Provide the (X, Y) coordinate of the cell's center where the given text is located.  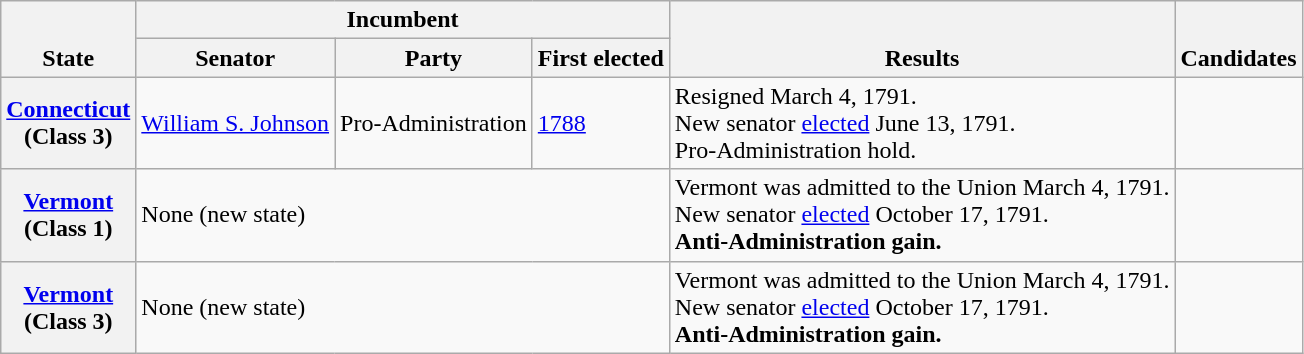
Results (922, 39)
Pro-Administration (434, 123)
1788 (600, 123)
Vermont(Class 1) (68, 215)
State (68, 39)
Vermont(Class 3) (68, 307)
Connecticut(Class 3) (68, 123)
Party (434, 58)
Candidates (1238, 39)
First elected (600, 58)
Incumbent (402, 20)
William S. Johnson (236, 123)
Resigned March 4, 1791.New senator elected June 13, 1791.Pro-Administration hold. (922, 123)
Senator (236, 58)
